Search for the cell housing the specified text and yield its (X, Y) center coordinate. 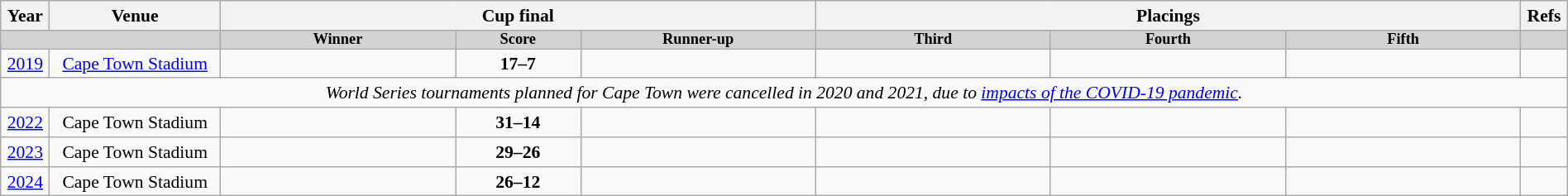
Winner (337, 40)
Fourth (1168, 40)
Year (25, 16)
Fifth (1403, 40)
World Series tournaments planned for Cape Town were cancelled in 2020 and 2021, due to impacts of the COVID-19 pandemic. (784, 93)
29–26 (518, 152)
2019 (25, 64)
31–14 (518, 122)
Refs (1545, 16)
Third (933, 40)
Score (518, 40)
Runner-up (698, 40)
2022 (25, 122)
17–7 (518, 64)
2023 (25, 152)
Venue (135, 16)
Placings (1168, 16)
Cup final (518, 16)
